Scan for the cell matching the given text and deliver its (X, Y) coordinate at center. 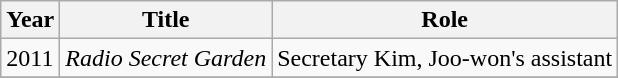
Secretary Kim, Joo-won's assistant (445, 58)
Year (30, 20)
Role (445, 20)
Title (166, 20)
2011 (30, 58)
Radio Secret Garden (166, 58)
